Pinpoint the cell where the given text exists, returning its (X, Y) midpoint coordinate. 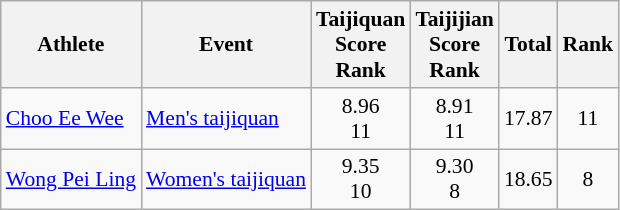
18.65 (528, 180)
Athlete (71, 44)
TaijijianScoreRank (454, 44)
Women's taijiquan (226, 180)
Wong Pei Ling (71, 180)
11 (588, 118)
8.9611 (360, 118)
Total (528, 44)
Choo Ee Wee (71, 118)
TaijiquanScoreRank (360, 44)
9.308 (454, 180)
8.9111 (454, 118)
Rank (588, 44)
9.3510 (360, 180)
8 (588, 180)
Men's taijiquan (226, 118)
17.87 (528, 118)
Event (226, 44)
